For the text-containing cell, return its midpoint in (x, y) coordinate format. 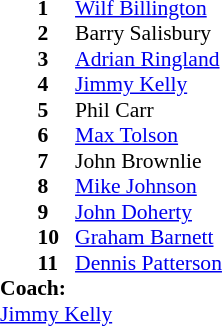
4 (57, 85)
8 (57, 187)
Mike Johnson (148, 187)
Dennis Patterson (148, 263)
Barry Salisbury (148, 33)
Adrian Ringland (148, 59)
3 (57, 59)
5 (57, 110)
Coach: (111, 289)
Phil Carr (148, 110)
7 (57, 161)
6 (57, 135)
11 (57, 263)
John Doherty (148, 212)
10 (57, 237)
2 (57, 33)
Graham Barnett (148, 237)
John Brownlie (148, 161)
Jimmy Kelly (148, 85)
Max Tolson (148, 135)
9 (57, 212)
